Identify which cell holds the provided text, then report its [x, y] central coordinate. 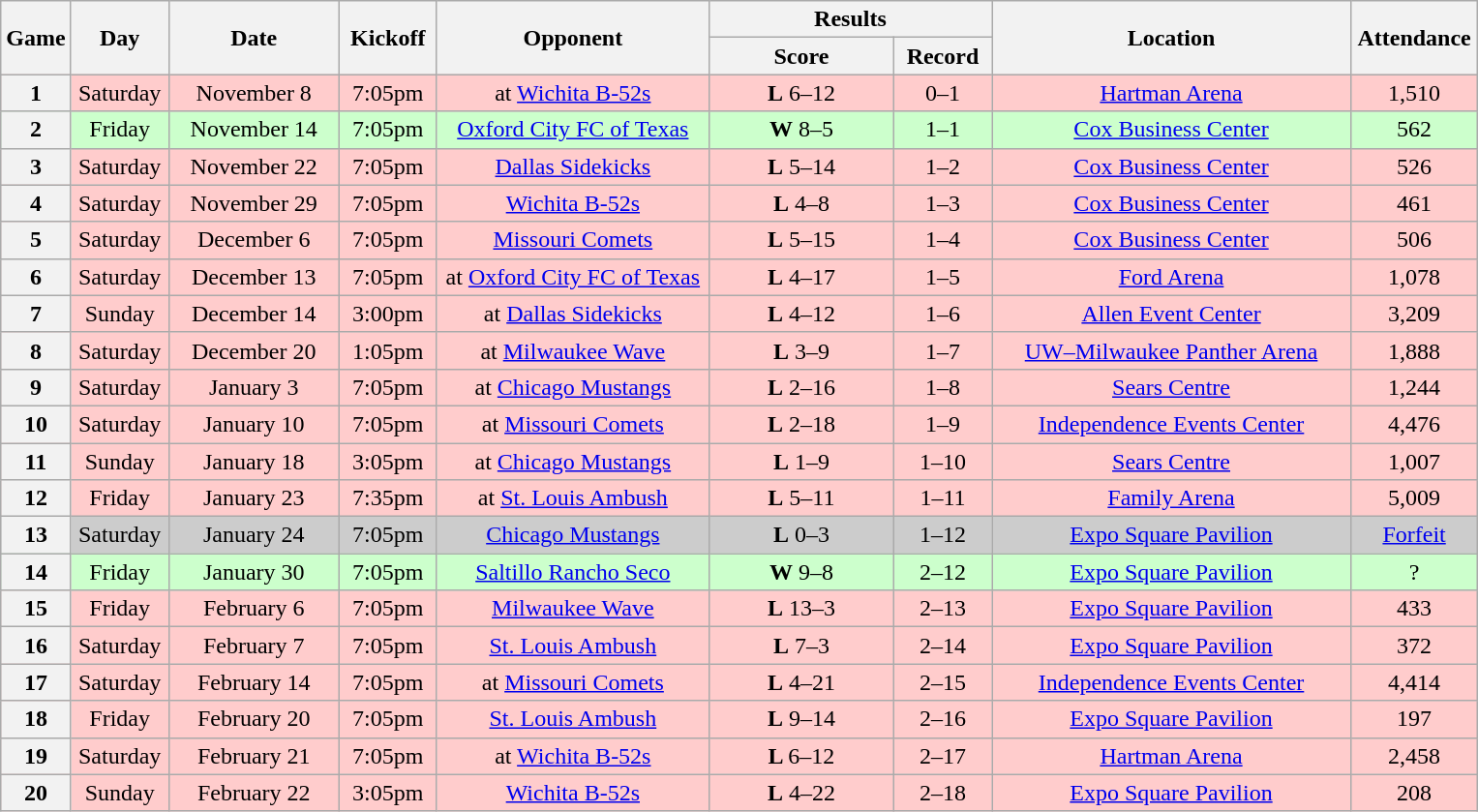
2,458 [1415, 756]
February 7 [254, 646]
November 29 [254, 203]
12 [36, 498]
Opponent [573, 38]
Record [943, 56]
2–15 [943, 682]
1,888 [1415, 350]
W 9–8 [801, 572]
L 2–16 [801, 387]
2–13 [943, 609]
Ford Arena [1171, 277]
L 0–3 [801, 535]
Missouri Comets [573, 240]
1–7 [943, 350]
526 [1415, 166]
18 [36, 719]
4,476 [1415, 424]
13 [36, 535]
1,244 [1415, 387]
1–4 [943, 240]
Milwaukee Wave [573, 609]
11 [36, 462]
7 [36, 314]
Kickoff [387, 38]
December 13 [254, 277]
1–3 [943, 203]
10 [36, 424]
L 5–14 [801, 166]
February 21 [254, 756]
Saltillo Rancho Seco [573, 572]
19 [36, 756]
20 [36, 793]
November 14 [254, 130]
L 5–11 [801, 498]
14 [36, 572]
at Milwaukee Wave [573, 350]
? [1415, 572]
W 8–5 [801, 130]
Score [801, 56]
2 [36, 130]
Chicago Mustangs [573, 535]
1–11 [943, 498]
Family Arena [1171, 498]
3 [36, 166]
1 [36, 93]
February 14 [254, 682]
2–12 [943, 572]
L 7–3 [801, 646]
Oxford City FC of Texas [573, 130]
2–14 [943, 646]
November 8 [254, 93]
L 4–12 [801, 314]
1–12 [943, 535]
506 [1415, 240]
L 4–21 [801, 682]
3,209 [1415, 314]
December 14 [254, 314]
3:00pm [387, 314]
15 [36, 609]
February 22 [254, 793]
2–18 [943, 793]
December 20 [254, 350]
L 4–22 [801, 793]
562 [1415, 130]
Location [1171, 38]
at Oxford City FC of Texas [573, 277]
1–6 [943, 314]
L 9–14 [801, 719]
1:05pm [387, 350]
2–17 [943, 756]
January 18 [254, 462]
L 3–9 [801, 350]
16 [36, 646]
Day [120, 38]
L 4–17 [801, 277]
1,078 [1415, 277]
L 5–15 [801, 240]
February 20 [254, 719]
Game [36, 38]
7:35pm [387, 498]
372 [1415, 646]
0–1 [943, 93]
L 13–3 [801, 609]
L 4–8 [801, 203]
1,510 [1415, 93]
5 [36, 240]
Dallas Sidekicks [573, 166]
1–8 [943, 387]
1–2 [943, 166]
January 30 [254, 572]
9 [36, 387]
UW–Milwaukee Panther Arena [1171, 350]
1–10 [943, 462]
Attendance [1415, 38]
Results [850, 19]
1–9 [943, 424]
January 3 [254, 387]
1–1 [943, 130]
November 22 [254, 166]
4,414 [1415, 682]
Date [254, 38]
L 1–9 [801, 462]
December 6 [254, 240]
433 [1415, 609]
February 6 [254, 609]
Forfeit [1415, 535]
at St. Louis Ambush [573, 498]
Allen Event Center [1171, 314]
17 [36, 682]
January 24 [254, 535]
8 [36, 350]
6 [36, 277]
January 10 [254, 424]
L 2–18 [801, 424]
5,009 [1415, 498]
1,007 [1415, 462]
197 [1415, 719]
January 23 [254, 498]
1–5 [943, 277]
4 [36, 203]
208 [1415, 793]
2–16 [943, 719]
at Dallas Sidekicks [573, 314]
461 [1415, 203]
